Scan for the cell matching the given text and deliver its [X, Y] coordinate at center. 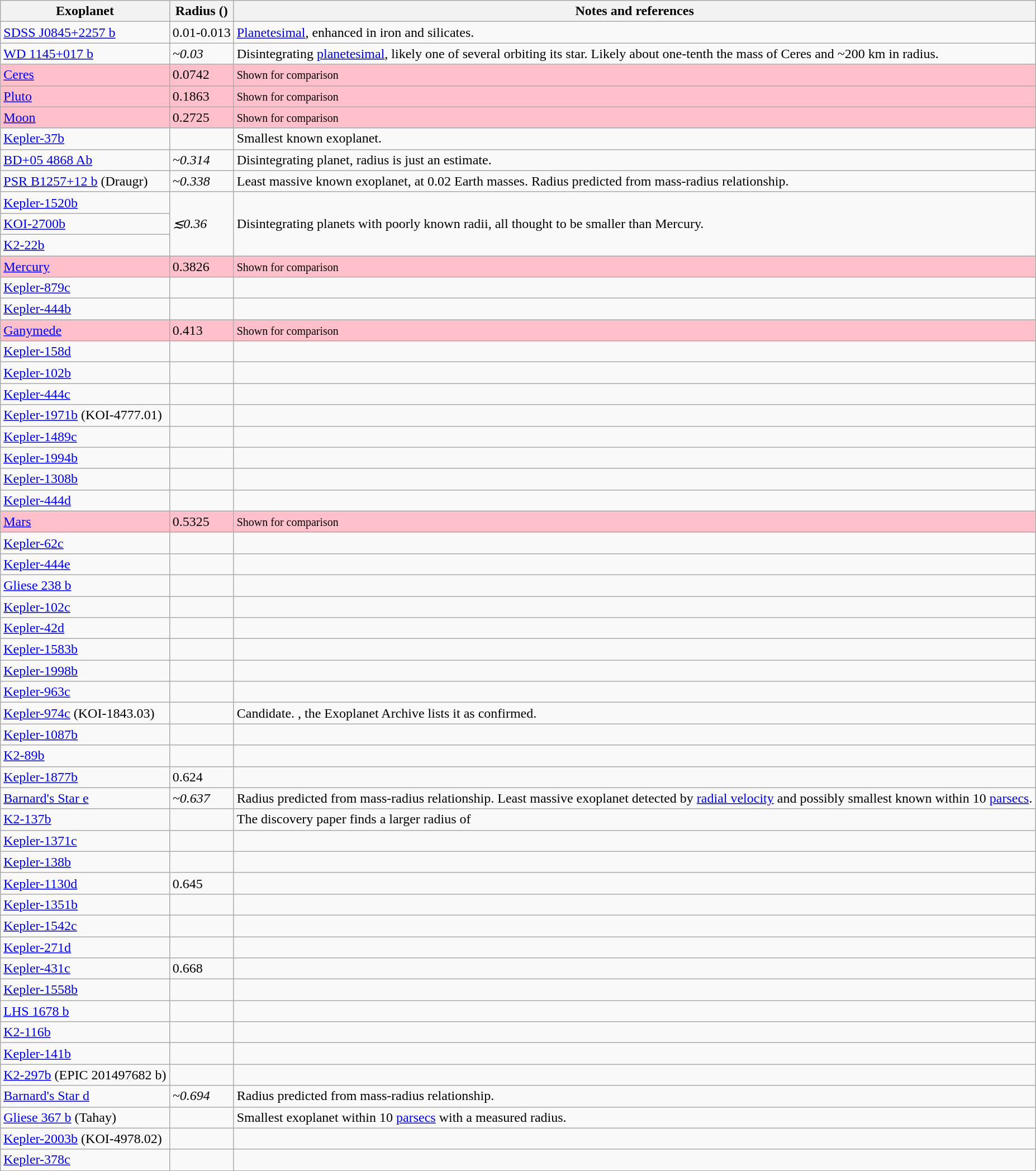
Barnard's Star e [85, 798]
Smallest exoplanet within 10 parsecs with a measured radius. [635, 1117]
Kepler-1371c [85, 841]
Disintegrating planets with poorly known radii, all thought to be smaller than Mercury. [635, 224]
Radius predicted from mass-radius relationship. Least massive exoplanet detected by radial velocity and possibly smallest known within 10 parsecs. [635, 798]
Radius predicted from mass-radius relationship. [635, 1096]
Kepler-1971b (KOI-4777.01) [85, 415]
Disintegrating planet, radius is just an estimate. [635, 160]
Kepler-974c (KOI-1843.03) [85, 713]
Radius () [201, 11]
Kepler-271d [85, 947]
~0.03 [201, 54]
Candidate. , the Exoplanet Archive lists it as confirmed. [635, 713]
0.645 [201, 883]
Kepler-1877b [85, 777]
Kepler-141b [85, 1054]
KOI-2700b [85, 224]
Gliese 367 b (Tahay) [85, 1117]
Kepler-102b [85, 373]
Kepler-138b [85, 862]
Kepler-37b [85, 139]
Least massive known exoplanet, at 0.02 Earth masses. Radius predicted from mass-radius relationship. [635, 181]
Kepler-1489c [85, 437]
Kepler-1520b [85, 202]
Pluto [85, 96]
~0.637 [201, 798]
Kepler-62c [85, 543]
Kepler-444b [85, 309]
Moon [85, 117]
The discovery paper finds a larger radius of [635, 819]
Kepler-963c [85, 692]
Exoplanet [85, 11]
Kepler-1558b [85, 990]
Kepler-1087b [85, 734]
Kepler-1130d [85, 883]
Kepler-1308b [85, 479]
Kepler-1998b [85, 671]
SDSS J0845+2257 b [85, 32]
Barnard's Star d [85, 1096]
0.01-0.013 [201, 32]
Kepler-42d [85, 628]
~0.338 [201, 181]
0.668 [201, 969]
LHS 1678 b [85, 1011]
Kepler-1351b [85, 904]
Kepler-1994b [85, 458]
~0.694 [201, 1096]
0.3826 [201, 267]
0.5325 [201, 522]
Kepler-158d [85, 352]
BD+05 4868 Ab [85, 160]
Ganymede [85, 330]
Kepler-444d [85, 500]
≲0.36 [201, 224]
0.0742 [201, 75]
Kepler-378c [85, 1160]
Smallest known exoplanet. [635, 139]
PSR B1257+12 b (Draugr) [85, 181]
0.1863 [201, 96]
Kepler-444c [85, 394]
0.2725 [201, 117]
K2-116b [85, 1032]
Mars [85, 522]
K2-297b (EPIC 201497682 b) [85, 1075]
WD 1145+017 b [85, 54]
Kepler-1583b [85, 649]
Kepler-879c [85, 288]
Kepler-444e [85, 564]
Kepler-2003b (KOI-4978.02) [85, 1139]
Kepler-431c [85, 969]
Gliese 238 b [85, 585]
K2-89b [85, 756]
Mercury [85, 267]
Ceres [85, 75]
Disintegrating planetesimal, likely one of several orbiting its star. Likely about one-tenth the mass of Ceres and ~200 km in radius. [635, 54]
0.413 [201, 330]
Kepler-1542c [85, 926]
Notes and references [635, 11]
~0.314 [201, 160]
Kepler-102c [85, 606]
0.624 [201, 777]
K2-137b [85, 819]
K2-22b [85, 245]
Planetesimal, enhanced in iron and silicates. [635, 32]
